Search for the cell housing the specified text and yield its (x, y) center coordinate. 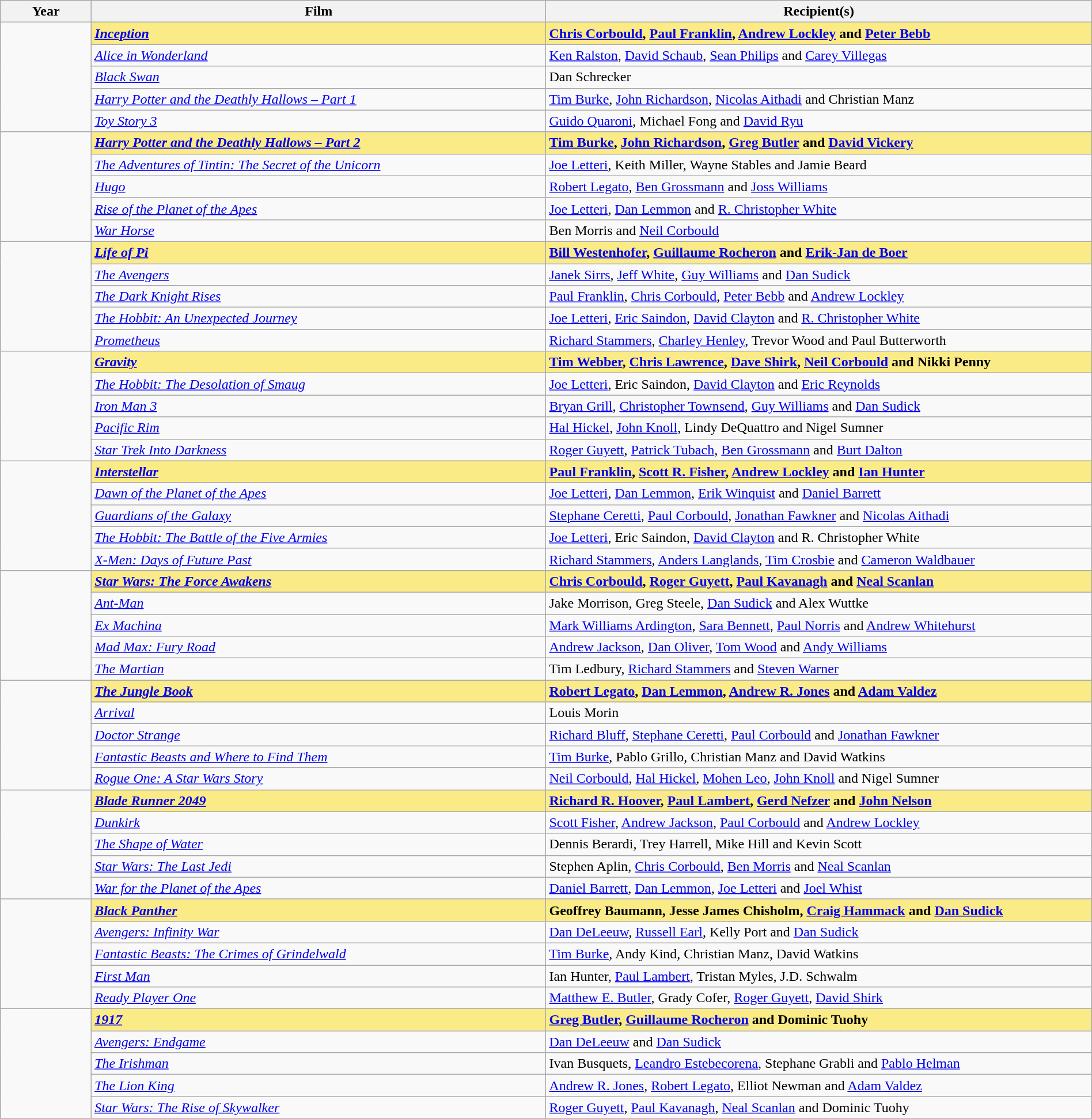
Star Wars: The Force Awakens (319, 581)
Andrew R. Jones, Robert Legato, Elliot Newman and Adam Valdez (819, 1086)
Richard Stammers, Charley Henley, Trevor Wood and Paul Butterworth (819, 340)
The Lion King (319, 1086)
Life of Pi (319, 252)
Dennis Berardi, Trey Harrell, Mike Hill and Kevin Scott (819, 844)
Tim Ledbury, Richard Stammers and Steven Warner (819, 669)
Joe Letteri, Dan Lemmon and R. Christopher White (819, 208)
Scott Fisher, Andrew Jackson, Paul Corbould and Andrew Lockley (819, 822)
Ian Hunter, Paul Lambert, Tristan Myles, J.D. Schwalm (819, 976)
Black Panther (319, 910)
The Irishman (319, 1064)
The Avengers (319, 275)
Harry Potter and the Deathly Hallows – Part 2 (319, 143)
Prometheus (319, 340)
Year (46, 12)
Stephen Aplin, Chris Corbould, Ben Morris and Neal Scanlan (819, 866)
Paul Franklin, Scott R. Fisher, Andrew Lockley and Ian Hunter (819, 472)
Mad Max: Fury Road (319, 647)
Ben Morris and Neil Corbould (819, 230)
The Martian (319, 669)
Janek Sirrs, Jeff White, Guy Williams and Dan Sudick (819, 275)
Blade Runner 2049 (319, 801)
Ivan Busquets, Leandro Estebecorena, Stephane Grabli and Pablo Helman (819, 1064)
Bryan Grill, Christopher Townsend, Guy Williams and Dan Sudick (819, 406)
Dunkirk (319, 822)
Louis Morin (819, 713)
Fantastic Beasts and Where to Find Them (319, 757)
Ready Player One (319, 998)
Greg Butler, Guillaume Rocheron and Dominic Tuohy (819, 1020)
Ken Ralston, David Schaub, Sean Philips and Carey Villegas (819, 55)
Roger Guyett, Patrick Tubach, Ben Grossmann and Burt Dalton (819, 450)
War for the Planet of the Apes (319, 888)
Inception (319, 33)
Joe Letteri, Eric Saindon, David Clayton and Eric Reynolds (819, 384)
Paul Franklin, Chris Corbould, Peter Bebb and Andrew Lockley (819, 297)
Rise of the Planet of the Apes (319, 208)
Tim Burke, Pablo Grillo, Christian Manz and David Watkins (819, 757)
Ex Machina (319, 625)
Film (319, 12)
Hal Hickel, John Knoll, Lindy DeQuattro and Nigel Sumner (819, 428)
Iron Man 3 (319, 406)
Roger Guyett, Paul Kavanagh, Neal Scanlan and Dominic Tuohy (819, 1107)
Robert Legato, Dan Lemmon, Andrew R. Jones and Adam Valdez (819, 691)
Chris Corbould, Roger Guyett, Paul Kavanagh and Neal Scanlan (819, 581)
Alice in Wonderland (319, 55)
Avengers: Infinity War (319, 932)
Guido Quaroni, Michael Fong and David Ryu (819, 121)
Andrew Jackson, Dan Oliver, Tom Wood and Andy Williams (819, 647)
Fantastic Beasts: The Crimes of Grindelwald (319, 954)
Tim Burke, Andy Kind, Christian Manz, David Watkins (819, 954)
Jake Morrison, Greg Steele, Dan Sudick and Alex Wuttke (819, 603)
Recipient(s) (819, 12)
Pacific Rim (319, 428)
First Man (319, 976)
Tim Burke, John Richardson, Nicolas Aithadi and Christian Manz (819, 99)
Doctor Strange (319, 735)
Avengers: Endgame (319, 1042)
Richard R. Hoover, Paul Lambert, Gerd Nefzer and John Nelson (819, 801)
Mark Williams Ardington, Sara Bennett, Paul Norris and Andrew Whitehurst (819, 625)
Arrival (319, 713)
The Jungle Book (319, 691)
Star Trek Into Darkness (319, 450)
Daniel Barrett, Dan Lemmon, Joe Letteri and Joel Whist (819, 888)
Gravity (319, 362)
The Hobbit: The Battle of the Five Armies (319, 537)
Chris Corbould, Paul Franklin, Andrew Lockley and Peter Bebb (819, 33)
Dan DeLeeuw, Russell Earl, Kelly Port and Dan Sudick (819, 932)
Hugo (319, 187)
Joe Letteri, Dan Lemmon, Erik Winquist and Daniel Barrett (819, 494)
1917 (319, 1020)
The Dark Knight Rises (319, 297)
Joe Letteri, Keith Miller, Wayne Stables and Jamie Beard (819, 165)
X-Men: Days of Future Past (319, 559)
Stephane Ceretti, Paul Corbould, Jonathan Fawkner and Nicolas Aithadi (819, 515)
Toy Story 3 (319, 121)
The Hobbit: The Desolation of Smaug (319, 384)
Dan DeLeeuw and Dan Sudick (819, 1042)
Dan Schrecker (819, 77)
Bill Westenhofer, Guillaume Rocheron and Erik-Jan de Boer (819, 252)
Interstellar (319, 472)
Star Wars: The Last Jedi (319, 866)
Harry Potter and the Deathly Hallows – Part 1 (319, 99)
Richard Stammers, Anders Langlands, Tim Crosbie and Cameron Waldbauer (819, 559)
Dawn of the Planet of the Apes (319, 494)
Neil Corbould, Hal Hickel, Mohen Leo, John Knoll and Nigel Sumner (819, 779)
Tim Burke, John Richardson, Greg Butler and David Vickery (819, 143)
Black Swan (319, 77)
Star Wars: The Rise of Skywalker (319, 1107)
Richard Bluff, Stephane Ceretti, Paul Corbould and Jonathan Fawkner (819, 735)
Rogue One: A Star Wars Story (319, 779)
War Horse (319, 230)
The Shape of Water (319, 844)
Geoffrey Baumann, Jesse James Chisholm, Craig Hammack and Dan Sudick (819, 910)
Guardians of the Galaxy (319, 515)
The Hobbit: An Unexpected Journey (319, 318)
Tim Webber, Chris Lawrence, Dave Shirk, Neil Corbould and Nikki Penny (819, 362)
The Adventures of Tintin: The Secret of the Unicorn (319, 165)
Ant-Man (319, 603)
Matthew E. Butler, Grady Cofer, Roger Guyett, David Shirk (819, 998)
Robert Legato, Ben Grossmann and Joss Williams (819, 187)
